From the cell containing the given text, extract its center point as (x, y) coordinate. 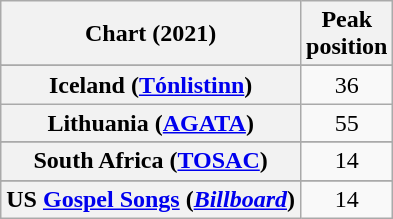
55 (347, 123)
Chart (2021) (151, 34)
Peakposition (347, 34)
Iceland (Tónlistinn) (151, 85)
US Gospel Songs (Billboard) (151, 199)
36 (347, 85)
Lithuania (AGATA) (151, 123)
South Africa (TOSAC) (151, 161)
